Scan for the cell matching the given text and deliver its [X, Y] coordinate at center. 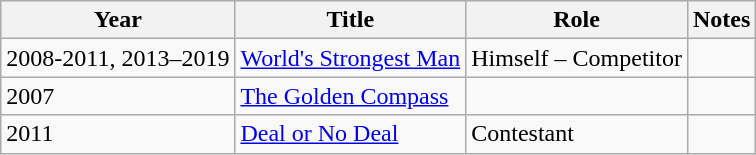
Contestant [577, 134]
Role [577, 20]
Himself – Competitor [577, 58]
2008-2011, 2013–2019 [118, 58]
Deal or No Deal [350, 134]
2011 [118, 134]
The Golden Compass [350, 96]
Year [118, 20]
Title [350, 20]
Notes [721, 20]
World's Strongest Man [350, 58]
2007 [118, 96]
